Output the (X, Y) coordinate of the center of the cell containing the given text.  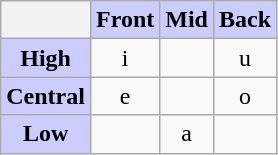
o (244, 96)
Mid (187, 20)
Low (46, 134)
u (244, 58)
Front (124, 20)
i (124, 58)
a (187, 134)
High (46, 58)
Central (46, 96)
Back (244, 20)
e (124, 96)
